Pinpoint the cell where the given text exists, returning its [x, y] midpoint coordinate. 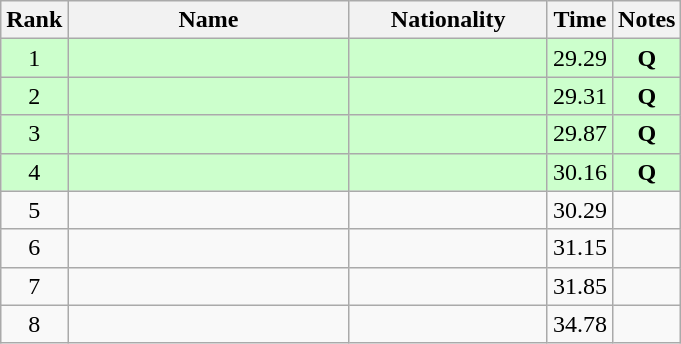
7 [34, 286]
31.15 [580, 248]
1 [34, 58]
Rank [34, 20]
31.85 [580, 286]
29.31 [580, 96]
34.78 [580, 324]
6 [34, 248]
5 [34, 210]
Time [580, 20]
Notes [647, 20]
29.87 [580, 134]
30.29 [580, 210]
4 [34, 172]
2 [34, 96]
30.16 [580, 172]
Nationality [448, 20]
Name [208, 20]
29.29 [580, 58]
8 [34, 324]
3 [34, 134]
